Return [x, y] of the center of cell containing provided text 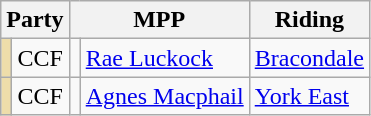
York East [309, 96]
Agnes Macphail [164, 96]
Rae Luckock [164, 58]
Party [35, 20]
MPP [159, 20]
Bracondale [309, 58]
Riding [309, 20]
